Find where the given text appears and provide that cell's center as [x, y] coordinate. 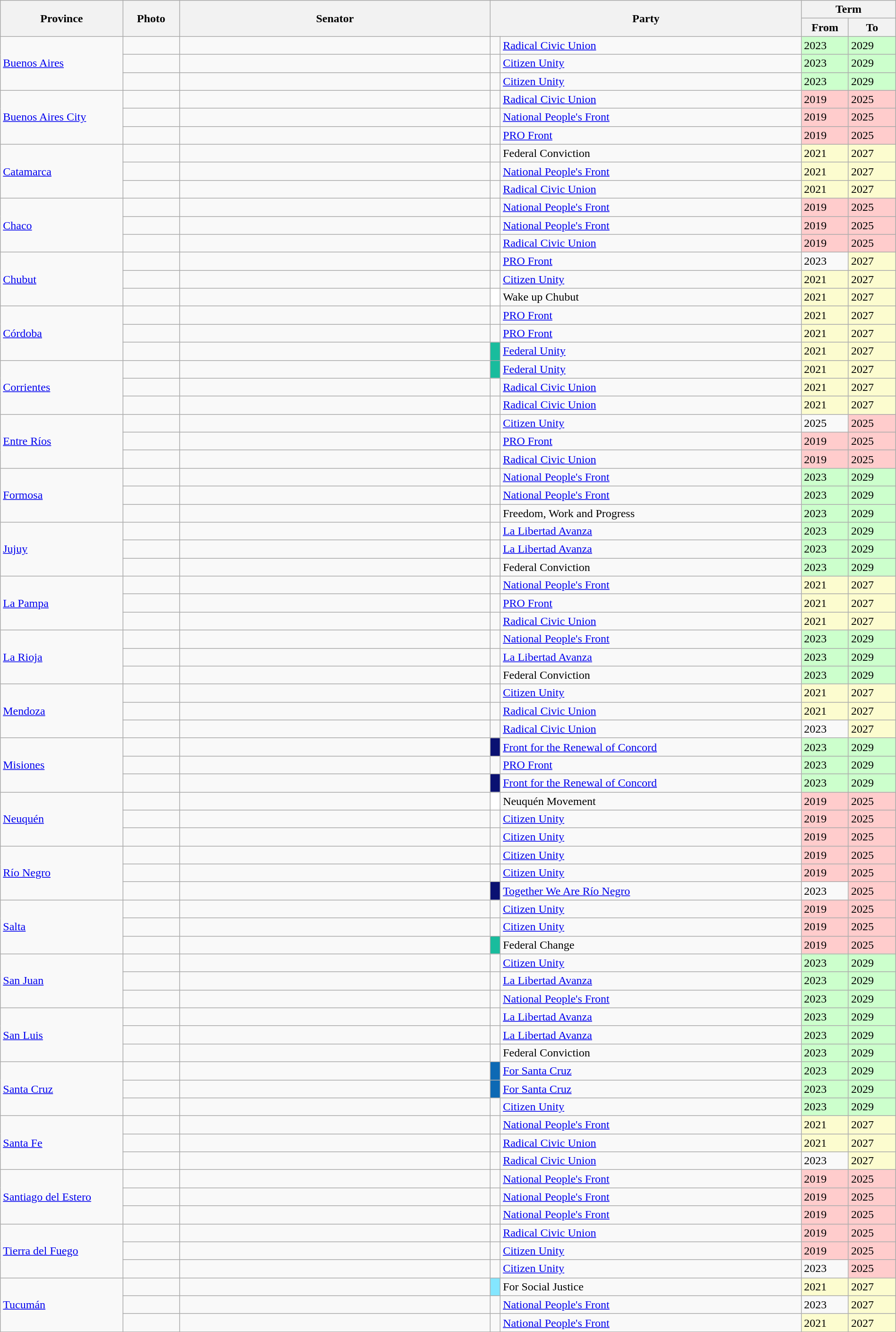
Tucumán [61, 1305]
Buenos Aires [61, 63]
To [872, 27]
Entre Ríos [61, 441]
Together We Are Río Negro [651, 891]
Río Negro [61, 873]
Santiago del Estero [61, 1197]
Buenos Aires City [61, 117]
La Pampa [61, 603]
Mendoza [61, 711]
Santa Fe [61, 1143]
From [825, 27]
Tierra del Fuego [61, 1251]
San Luis [61, 1035]
Salta [61, 927]
Córdoba [61, 333]
Chubut [61, 279]
Wake up Chubut [651, 297]
For Social Justice [651, 1287]
La Rioja [61, 657]
Party [646, 18]
San Juan [61, 981]
Freedom, Work and Progress [651, 513]
Neuquén Movement [651, 801]
Misiones [61, 765]
Santa Cruz [61, 1089]
Term [849, 9]
Corrientes [61, 387]
Federal Change [651, 945]
Neuquén [61, 819]
Photo [151, 18]
Province [61, 18]
Jujuy [61, 549]
Chaco [61, 225]
Formosa [61, 495]
Catamarca [61, 171]
Senator [335, 18]
